Return [X, Y] of the center of cell containing provided text 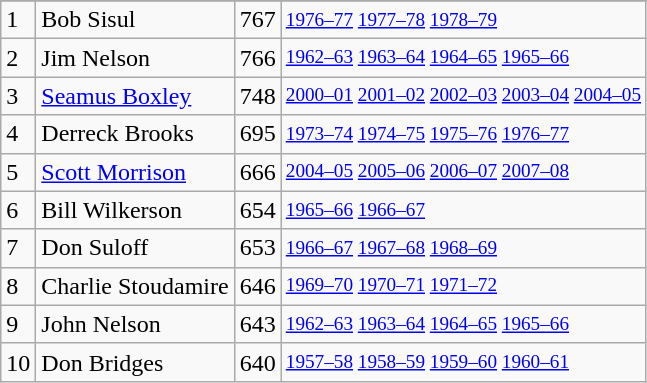
Bob Sisul [135, 20]
1976–77 1977–78 1978–79 [463, 20]
7 [18, 248]
10 [18, 362]
654 [258, 210]
Bill Wilkerson [135, 210]
Seamus Boxley [135, 96]
9 [18, 324]
646 [258, 286]
640 [258, 362]
5 [18, 172]
8 [18, 286]
653 [258, 248]
Derreck Brooks [135, 134]
643 [258, 324]
767 [258, 20]
Don Suloff [135, 248]
Scott Morrison [135, 172]
766 [258, 58]
Don Bridges [135, 362]
748 [258, 96]
4 [18, 134]
John Nelson [135, 324]
3 [18, 96]
1957–58 1958–59 1959–60 1960–61 [463, 362]
2 [18, 58]
2000–01 2001–02 2002–03 2003–04 2004–05 [463, 96]
1969–70 1970–71 1971–72 [463, 286]
2004–05 2005–06 2006–07 2007–08 [463, 172]
1966–67 1967–68 1968–69 [463, 248]
695 [258, 134]
1973–74 1974–75 1975–76 1976–77 [463, 134]
Charlie Stoudamire [135, 286]
1 [18, 20]
6 [18, 210]
1965–66 1966–67 [463, 210]
666 [258, 172]
Jim Nelson [135, 58]
